Find where the given text appears and provide that cell's center as (X, Y) coordinate. 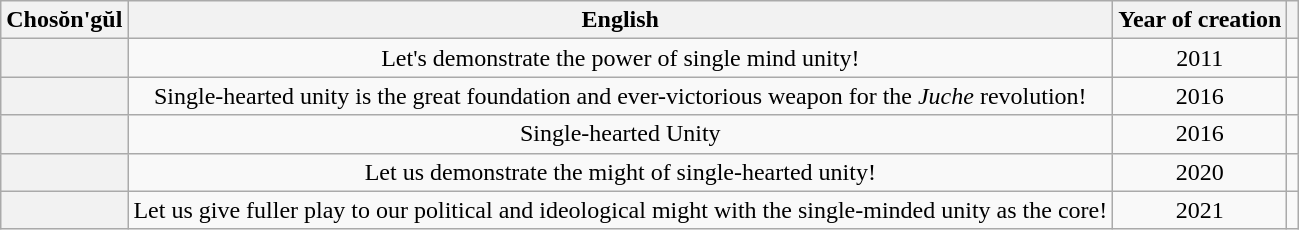
Let us give fuller play to our political and ideological might with the single-minded unity as the core! (620, 210)
Chosŏn'gŭl (64, 20)
English (620, 20)
Single-hearted Unity (620, 134)
Year of creation (1200, 20)
Single-hearted unity is the great foundation and ever-victorious weapon for the Juche revolution! (620, 96)
2020 (1200, 172)
Let's demonstrate the power of single mind unity! (620, 58)
2011 (1200, 58)
2021 (1200, 210)
Let us demonstrate the might of single-hearted unity! (620, 172)
